From the cell containing the given text, extract its center point as (X, Y) coordinate. 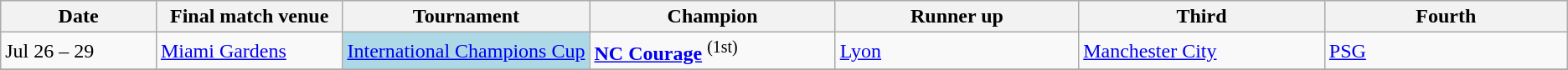
Miami Gardens (250, 52)
International Champions Cup (466, 52)
Manchester City (1202, 52)
Fourth (1446, 17)
Runner up (957, 17)
Date (79, 17)
Final match venue (250, 17)
PSG (1446, 52)
Champion (712, 17)
Third (1202, 17)
NC Courage (1st) (712, 52)
Lyon (957, 52)
Jul 26 – 29 (79, 52)
Tournament (466, 17)
